From the cell containing the given text, extract its center point as [x, y] coordinate. 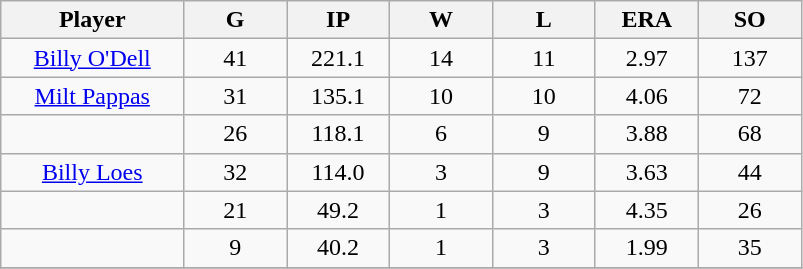
118.1 [338, 134]
1.99 [646, 248]
Billy O'Dell [92, 58]
35 [750, 248]
14 [440, 58]
4.35 [646, 210]
40.2 [338, 248]
11 [544, 58]
6 [440, 134]
72 [750, 96]
W [440, 20]
68 [750, 134]
SO [750, 20]
114.0 [338, 172]
135.1 [338, 96]
3.63 [646, 172]
49.2 [338, 210]
137 [750, 58]
221.1 [338, 58]
21 [236, 210]
32 [236, 172]
31 [236, 96]
L [544, 20]
44 [750, 172]
4.06 [646, 96]
G [236, 20]
2.97 [646, 58]
41 [236, 58]
IP [338, 20]
Billy Loes [92, 172]
3.88 [646, 134]
Milt Pappas [92, 96]
Player [92, 20]
ERA [646, 20]
